Scan for the cell matching the given text and deliver its (x, y) coordinate at center. 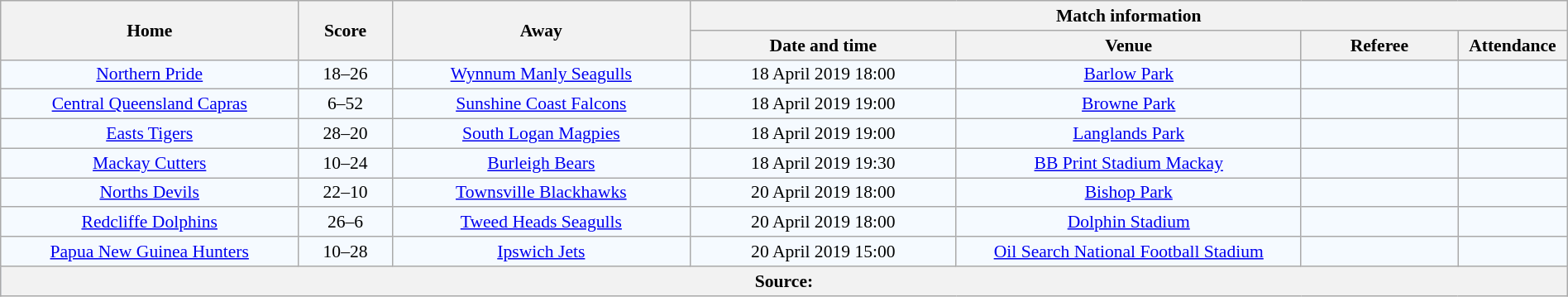
Papua New Guinea Hunters (150, 251)
Mackay Cutters (150, 163)
18 April 2019 19:30 (823, 163)
Referee (1379, 46)
BB Print Stadium Mackay (1128, 163)
Redcliffe Dolphins (150, 223)
10–28 (346, 251)
Score (346, 30)
18 April 2019 18:00 (823, 74)
Central Queensland Capras (150, 104)
Attendance (1513, 46)
Oil Search National Football Stadium (1128, 251)
South Logan Magpies (541, 134)
Wynnum Manly Seagulls (541, 74)
10–24 (346, 163)
Match information (1128, 16)
Away (541, 30)
Burleigh Bears (541, 163)
Easts Tigers (150, 134)
22–10 (346, 193)
Source: (784, 281)
Home (150, 30)
Venue (1128, 46)
Norths Devils (150, 193)
Ipswich Jets (541, 251)
Barlow Park (1128, 74)
26–6 (346, 223)
Browne Park (1128, 104)
Townsville Blackhawks (541, 193)
6–52 (346, 104)
Sunshine Coast Falcons (541, 104)
Tweed Heads Seagulls (541, 223)
Langlands Park (1128, 134)
20 April 2019 15:00 (823, 251)
Date and time (823, 46)
Bishop Park (1128, 193)
Dolphin Stadium (1128, 223)
28–20 (346, 134)
Northern Pride (150, 74)
18–26 (346, 74)
